For the text-containing cell, return its midpoint in (X, Y) coordinate format. 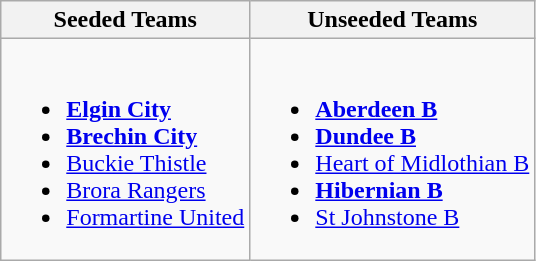
Aberdeen BDundee BHeart of Midlothian BHibernian BSt Johnstone B (392, 150)
Unseeded Teams (392, 20)
Elgin CityBrechin CityBuckie ThistleBrora RangersFormartine United (126, 150)
Seeded Teams (126, 20)
